For the text-containing cell, return its midpoint in [x, y] coordinate format. 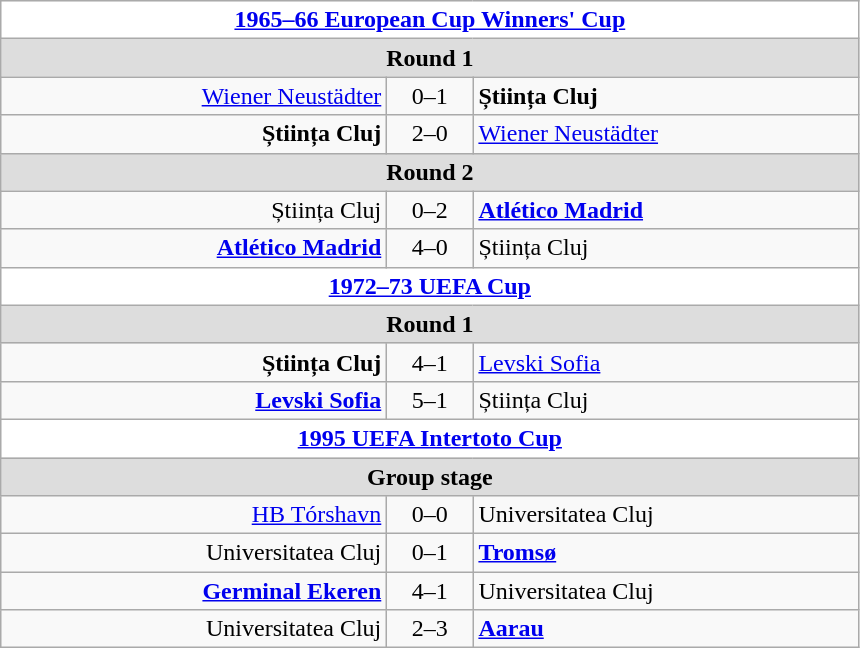
0–2 [430, 210]
2–0 [430, 134]
4–0 [430, 248]
Group stage [430, 477]
Aarau [666, 629]
2–3 [430, 629]
Tromsø [666, 553]
1995 UEFA Intertoto Cup [430, 438]
Germinal Ekeren [194, 591]
0–0 [430, 515]
Round 2 [430, 172]
1972–73 UEFA Cup [430, 286]
1965–66 European Cup Winners' Cup [430, 20]
HB Tórshavn [194, 515]
5–1 [430, 400]
